Provide the (X, Y) coordinate of the cell's center where the given text is located.  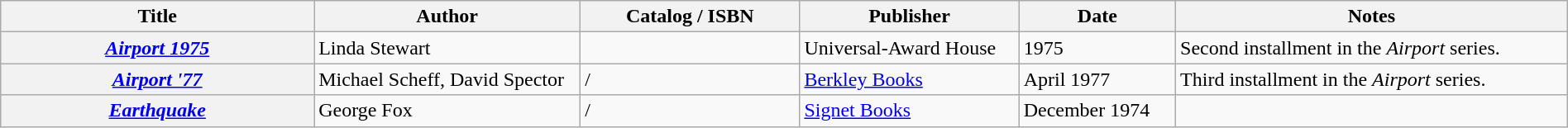
Second installment in the Airport series. (1372, 48)
Title (157, 17)
Date (1097, 17)
George Fox (447, 111)
Publisher (910, 17)
Linda Stewart (447, 48)
Notes (1372, 17)
Michael Scheff, David Spector (447, 79)
1975 (1097, 48)
Berkley Books (910, 79)
Universal-Award House (910, 48)
Third installment in the Airport series. (1372, 79)
Author (447, 17)
April 1977 (1097, 79)
December 1974 (1097, 111)
Airport 1975 (157, 48)
Airport '77 (157, 79)
Catalog / ISBN (690, 17)
Earthquake (157, 111)
Signet Books (910, 111)
